Return [X, Y] of the center of cell containing provided text 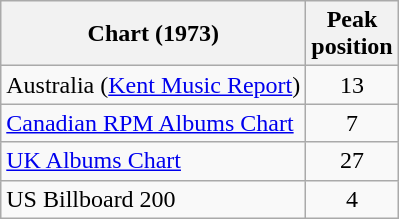
Canadian RPM Albums Chart [154, 123]
Chart (1973) [154, 34]
13 [352, 85]
4 [352, 199]
7 [352, 123]
27 [352, 161]
UK Albums Chart [154, 161]
Australia (Kent Music Report) [154, 85]
Peakposition [352, 34]
US Billboard 200 [154, 199]
